Determine the [x, y] coordinate at the center of the cell enclosing the given text.  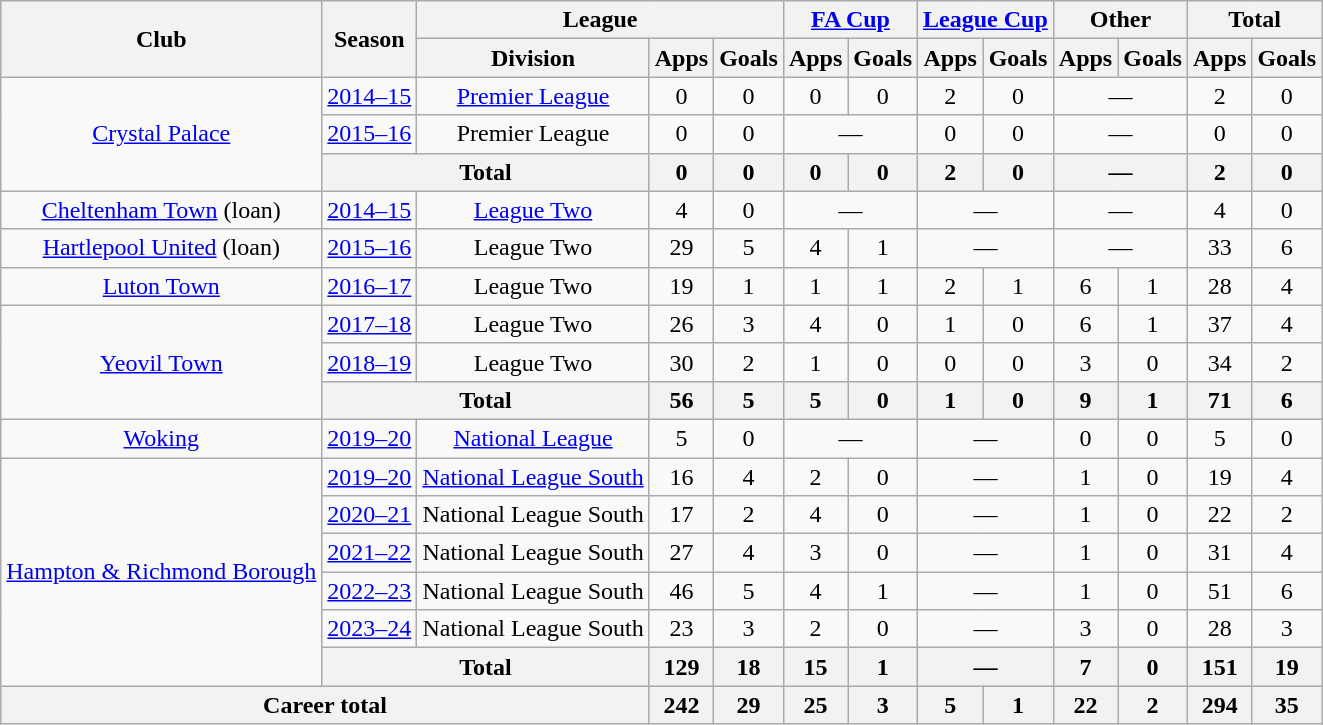
2016–17 [370, 286]
League [600, 20]
34 [1219, 362]
129 [681, 667]
Cheltenham Town (loan) [162, 210]
15 [815, 667]
51 [1219, 591]
Career total [325, 705]
Season [370, 39]
30 [681, 362]
37 [1219, 324]
18 [749, 667]
151 [1219, 667]
Woking [162, 438]
27 [681, 553]
Luton Town [162, 286]
23 [681, 629]
35 [1287, 705]
Division [533, 58]
FA Cup [850, 20]
46 [681, 591]
9 [1085, 400]
Hampton & Richmond Borough [162, 572]
17 [681, 515]
25 [815, 705]
26 [681, 324]
7 [1085, 667]
2017–18 [370, 324]
56 [681, 400]
2023–24 [370, 629]
National League [533, 438]
294 [1219, 705]
League Cup [986, 20]
Other [1120, 20]
31 [1219, 553]
Club [162, 39]
2018–19 [370, 362]
2020–21 [370, 515]
2021–22 [370, 553]
Yeovil Town [162, 362]
16 [681, 477]
242 [681, 705]
33 [1219, 248]
Crystal Palace [162, 134]
Hartlepool United (loan) [162, 248]
71 [1219, 400]
2022–23 [370, 591]
